Return the [X, Y] coordinate for the center point of the cell that contains the specified text.  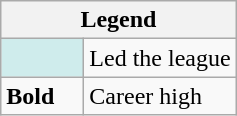
Career high [160, 96]
Legend [118, 20]
Led the league [160, 58]
Bold [42, 96]
